For the text-containing cell, return its midpoint in (X, Y) coordinate format. 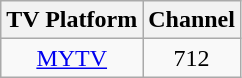
712 (192, 58)
MYTV (72, 58)
Channel (192, 20)
TV Platform (72, 20)
